Locate the cell with the specified text and output its [X, Y] center coordinate. 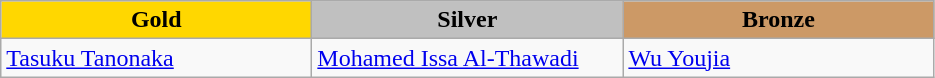
Wu Youjia [778, 58]
Bronze [778, 20]
Tasuku Tanonaka [156, 58]
Gold [156, 20]
Mohamed Issa Al-Thawadi [468, 58]
Silver [468, 20]
